Scan for the cell matching the given text and deliver its [X, Y] coordinate at center. 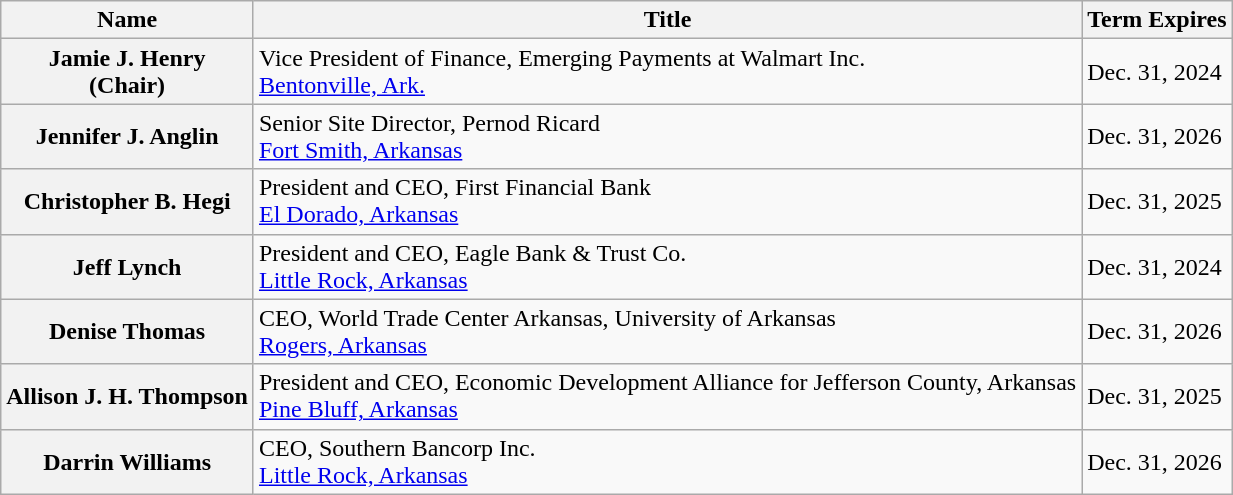
President and CEO, First Financial BankEl Dorado, Arkansas [667, 202]
Darrin Williams [128, 462]
President and CEO, Eagle Bank & Trust Co.Little Rock, Arkansas [667, 266]
Jennifer J. Anglin [128, 136]
Jamie J. Henry(Chair) [128, 72]
Term Expires [1157, 20]
CEO, Southern Bancorp Inc.Little Rock, Arkansas [667, 462]
President and CEO, Economic Development Alliance for Jefferson County, ArkansasPine Bluff, Arkansas [667, 396]
Senior Site Director, Pernod RicardFort Smith, Arkansas [667, 136]
Title [667, 20]
Jeff Lynch [128, 266]
Allison J. H. Thompson [128, 396]
CEO, World Trade Center Arkansas, University of ArkansasRogers, Arkansas [667, 332]
Denise Thomas [128, 332]
Vice President of Finance, Emerging Payments at Walmart Inc.Bentonville, Ark. [667, 72]
Christopher B. Hegi [128, 202]
Name [128, 20]
